Return (x, y) of the center of cell containing provided text 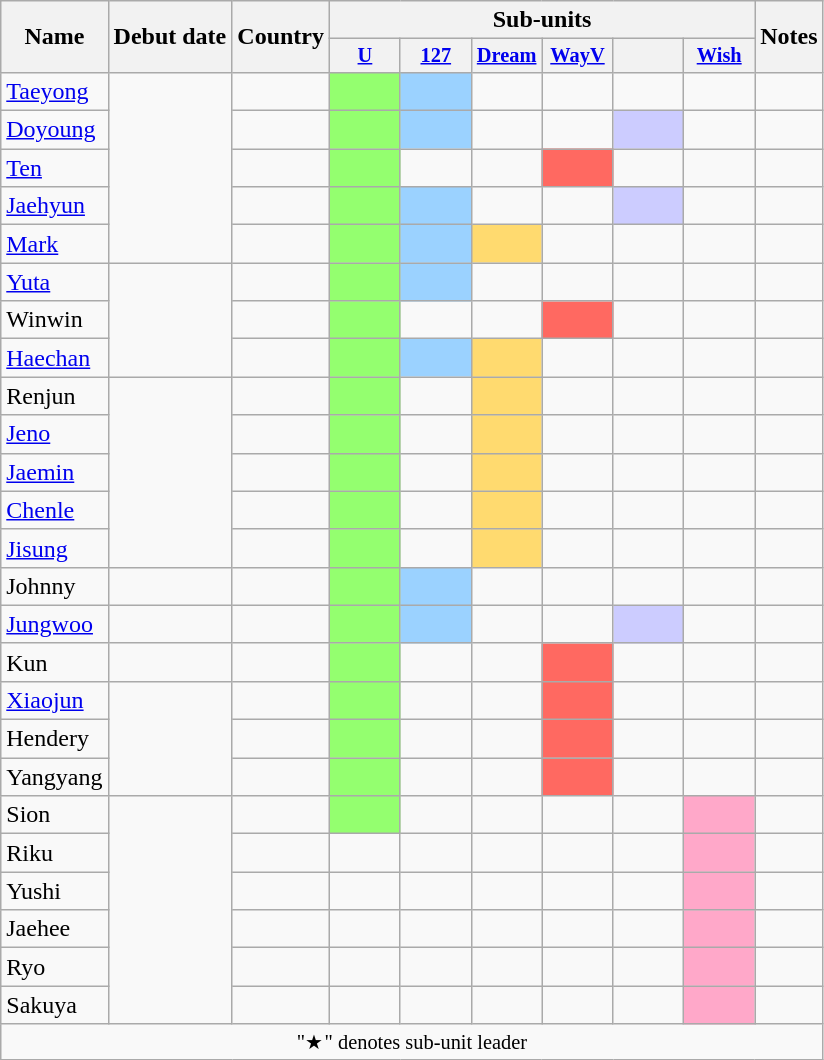
Notes (789, 37)
Doyoung (54, 130)
Debut date (170, 37)
Renjun (54, 396)
U (366, 56)
Jisung (54, 548)
Taeyong (54, 91)
Sakuya (54, 1005)
Jungwoo (54, 624)
Riku (54, 853)
Yangyang (54, 777)
Yushi (54, 891)
Jaehyun (54, 206)
Name (54, 37)
Dream (506, 56)
Ryo (54, 967)
Sub-units (542, 20)
Ten (54, 168)
Yuta (54, 282)
Country (281, 37)
Haechan (54, 358)
Johnny (54, 586)
Chenle (54, 510)
Sion (54, 815)
Xiaojun (54, 700)
WayV (578, 56)
Jaehee (54, 929)
Mark (54, 244)
Jeno (54, 434)
127 (436, 56)
"★" denotes sub-unit leader (412, 1042)
Kun (54, 662)
Hendery (54, 739)
Wish (720, 56)
Winwin (54, 320)
Jaemin (54, 472)
